For the text-containing cell, return its midpoint in (x, y) coordinate format. 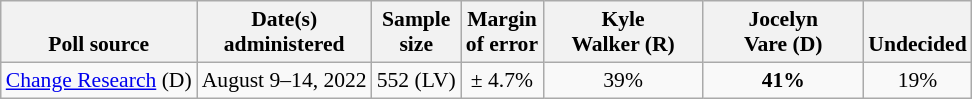
Change Research (D) (99, 80)
552 (LV) (416, 80)
KyleWalker (R) (623, 32)
41% (783, 80)
August 9–14, 2022 (284, 80)
Poll source (99, 32)
19% (917, 80)
39% (623, 80)
± 4.7% (502, 80)
Samplesize (416, 32)
Marginof error (502, 32)
Date(s)administered (284, 32)
Undecided (917, 32)
JocelynVare (D) (783, 32)
